Scan for the cell matching the given text and deliver its (X, Y) coordinate at center. 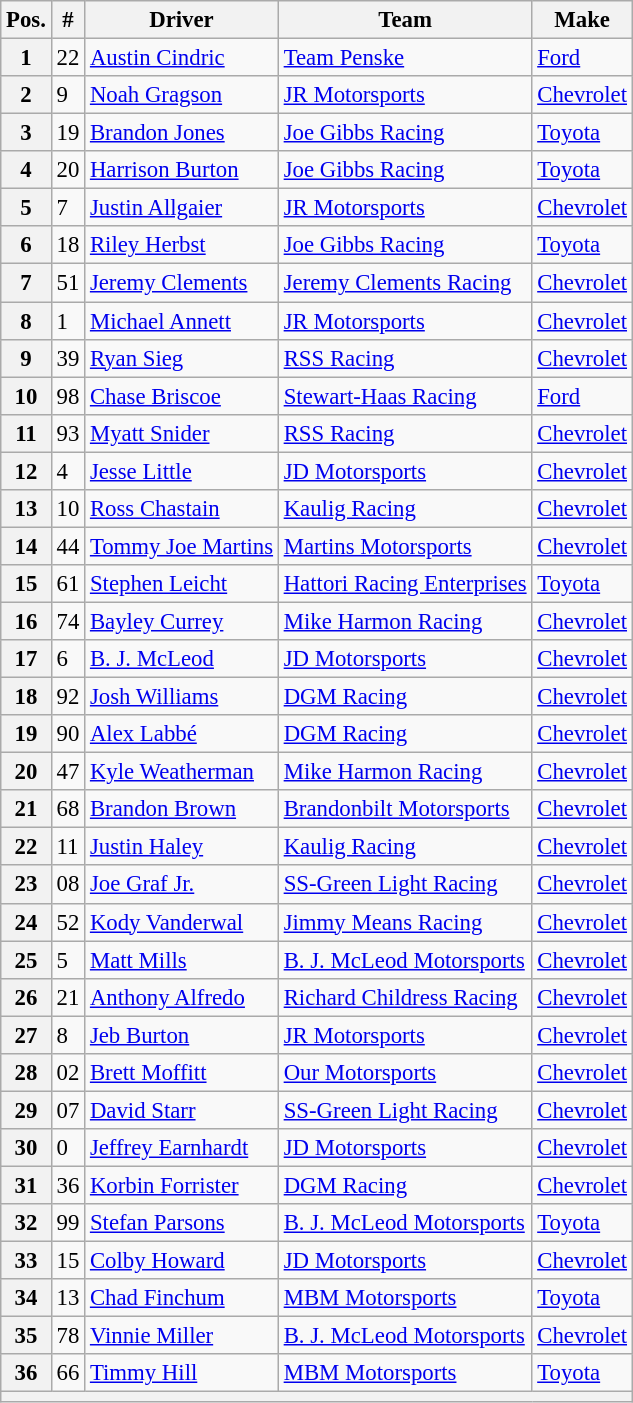
33 (26, 1261)
14 (26, 546)
Jeremy Clements (182, 283)
74 (68, 621)
31 (26, 1185)
Riley Herbst (182, 245)
Stefan Parsons (182, 1223)
Team Penske (405, 58)
52 (68, 922)
Kyle Weatherman (182, 772)
27 (26, 1035)
07 (68, 1110)
Martins Motorsports (405, 546)
12 (26, 471)
28 (26, 1073)
Justin Allgaier (182, 208)
Brandon Brown (182, 809)
08 (68, 885)
Team (405, 20)
Pos. (26, 20)
39 (68, 358)
02 (68, 1073)
Brandonbilt Motorsports (405, 809)
Noah Gragson (182, 95)
25 (26, 960)
Timmy Hill (182, 1373)
Tommy Joe Martins (182, 546)
24 (26, 922)
90 (68, 734)
Driver (182, 20)
98 (68, 396)
Hattori Racing Enterprises (405, 584)
Austin Cindric (182, 58)
Kody Vanderwal (182, 922)
Make (582, 20)
Bayley Currey (182, 621)
Anthony Alfredo (182, 997)
Matt Mills (182, 960)
34 (26, 1298)
23 (26, 885)
26 (26, 997)
30 (26, 1148)
47 (68, 772)
Richard Childress Racing (405, 997)
Vinnie Miller (182, 1336)
Stephen Leicht (182, 584)
Myatt Snider (182, 433)
Chad Finchum (182, 1298)
Jeremy Clements Racing (405, 283)
Brandon Jones (182, 133)
Our Motorsports (405, 1073)
3 (26, 133)
Colby Howard (182, 1261)
David Starr (182, 1110)
Jimmy Means Racing (405, 922)
2 (26, 95)
29 (26, 1110)
17 (26, 659)
78 (68, 1336)
Michael Annett (182, 321)
Alex Labbé (182, 734)
68 (68, 809)
Joe Graf Jr. (182, 885)
Josh Williams (182, 697)
Jesse Little (182, 471)
Brett Moffitt (182, 1073)
Harrison Burton (182, 170)
0 (68, 1148)
99 (68, 1223)
Ryan Sieg (182, 358)
32 (26, 1223)
Chase Briscoe (182, 396)
44 (68, 546)
Ross Chastain (182, 509)
Korbin Forrister (182, 1185)
# (68, 20)
35 (26, 1336)
Jeffrey Earnhardt (182, 1148)
51 (68, 283)
Justin Haley (182, 847)
66 (68, 1373)
92 (68, 697)
61 (68, 584)
Jeb Burton (182, 1035)
B. J. McLeod (182, 659)
Stewart-Haas Racing (405, 396)
16 (26, 621)
93 (68, 433)
